Find where the given text appears and provide that cell's center as [x, y] coordinate. 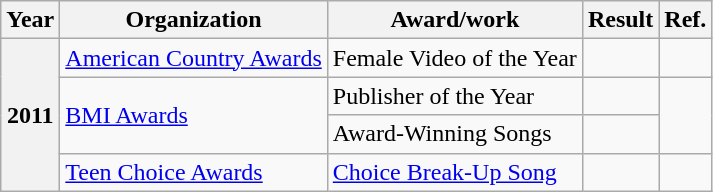
Choice Break-Up Song [454, 172]
Female Video of the Year [454, 58]
Award/work [454, 20]
American Country Awards [194, 58]
Organization [194, 20]
Award-Winning Songs [454, 134]
Publisher of the Year [454, 96]
Ref. [686, 20]
Year [30, 20]
Result [620, 20]
BMI Awards [194, 115]
2011 [30, 115]
Teen Choice Awards [194, 172]
